Pinpoint the cell where the given text exists, returning its [X, Y] midpoint coordinate. 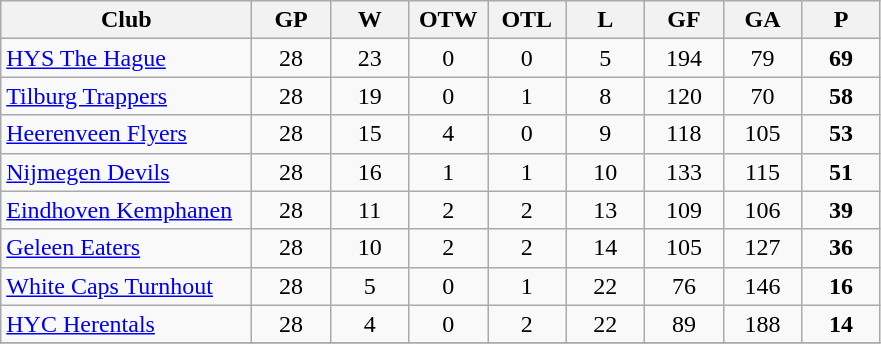
76 [684, 286]
OTW [448, 20]
79 [762, 58]
Nijmegen Devils [126, 172]
HYS The Hague [126, 58]
White Caps Turnhout [126, 286]
W [370, 20]
109 [684, 210]
Club [126, 20]
115 [762, 172]
19 [370, 96]
53 [842, 134]
9 [606, 134]
GA [762, 20]
11 [370, 210]
70 [762, 96]
118 [684, 134]
OTL [528, 20]
194 [684, 58]
13 [606, 210]
36 [842, 248]
146 [762, 286]
HYC Herentals [126, 324]
23 [370, 58]
120 [684, 96]
15 [370, 134]
39 [842, 210]
Eindhoven Kemphanen [126, 210]
Tilburg Trappers [126, 96]
51 [842, 172]
8 [606, 96]
Heerenveen Flyers [126, 134]
133 [684, 172]
127 [762, 248]
106 [762, 210]
69 [842, 58]
188 [762, 324]
89 [684, 324]
58 [842, 96]
L [606, 20]
Geleen Eaters [126, 248]
GP [292, 20]
P [842, 20]
GF [684, 20]
